For the text-containing cell, return its midpoint in [x, y] coordinate format. 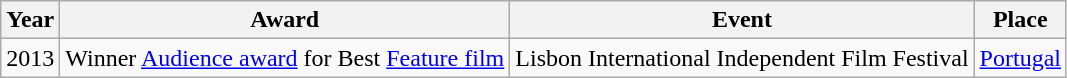
Place [1020, 20]
Year [30, 20]
Award [285, 20]
Winner Audience award for Best Feature film [285, 58]
2013 [30, 58]
Lisbon International Independent Film Festival [742, 58]
Event [742, 20]
Portugal [1020, 58]
